Return [x, y] of the center of cell containing provided text 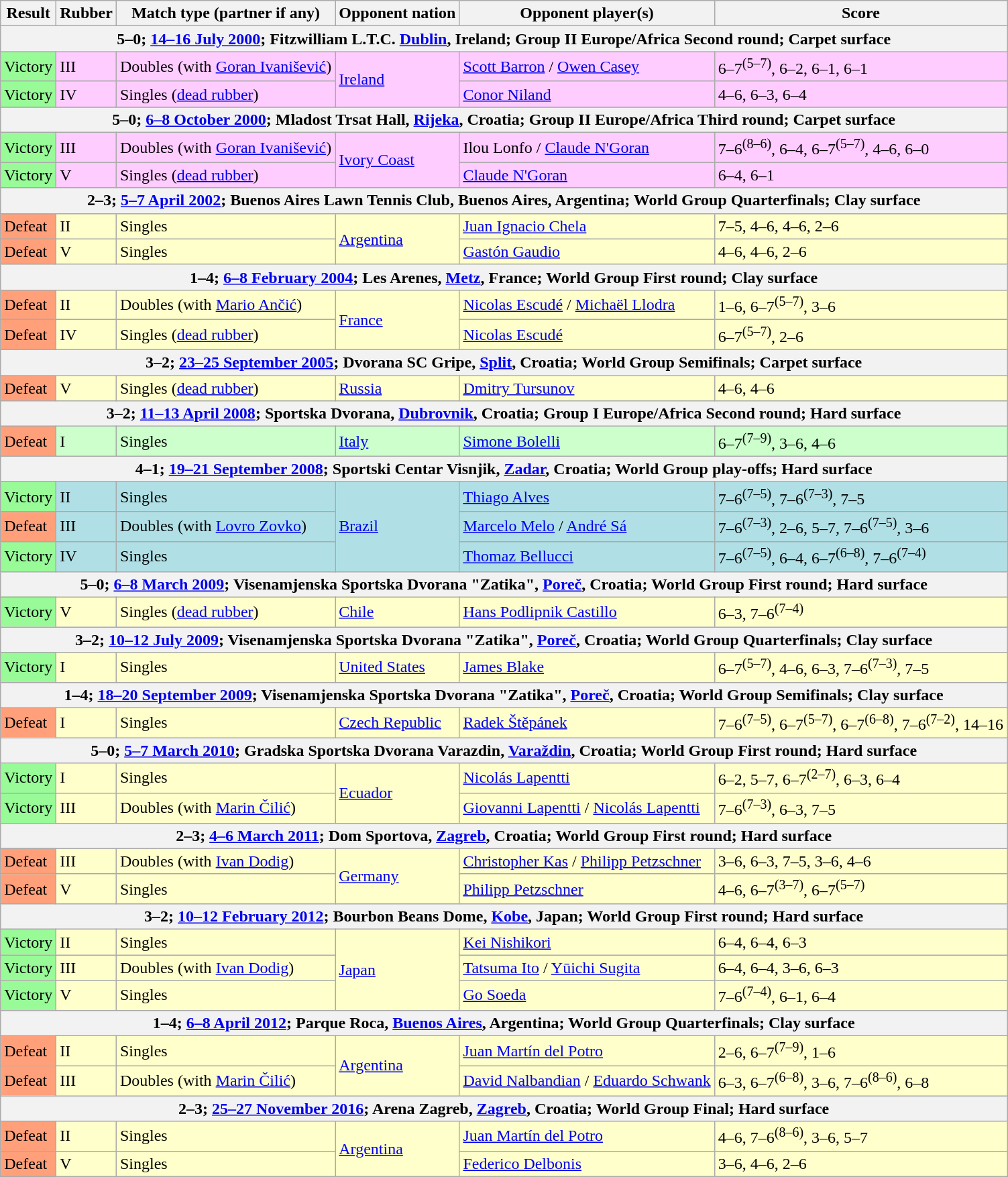
Claude N'Goran [587, 175]
Go Soeda [587, 995]
7–6(7–3), 6–3, 7–5 [860, 807]
Radek Štěpánek [587, 723]
6–7(5–7), 4–6, 6–3, 7–6(7–3), 7–5 [860, 668]
2–3; 25–27 November 2016; Arena Zagreb, Zagreb, Croatia; World Group Final; Hard surface [504, 1109]
2–3; 4–6 March 2011; Dom Sportova, Zagreb, Croatia; World Group First round; Hard surface [504, 836]
Italy [397, 441]
6–3, 7–6(7–4) [860, 612]
1–4; 6–8 April 2012; Parque Roca, Buenos Aires, Argentina; World Group Quarterfinals; Clay surface [504, 1023]
Nicolas Escudé / Michaël Llodra [587, 304]
Nicolas Escudé [587, 335]
Giovanni Lapentti / Nicolás Lapentti [587, 807]
6–7(5–7), 2–6 [860, 335]
6–2, 5–7, 6–7(2–7), 6–3, 6–4 [860, 778]
6–7(7–9), 3–6, 4–6 [860, 441]
David Nalbandian / Eduardo Schwank [587, 1081]
Result [28, 13]
5–0; 6–8 March 2009; Visenamjenska Sportska Dvorana "Zatika", Poreč, Croatia; World Group First round; Hard surface [504, 584]
4–6, 6–3, 6–4 [860, 94]
Doubles (with Lovro Zovko) [225, 527]
Federico Delbonis [587, 1164]
Dmitry Tursunov [587, 388]
Score [860, 13]
Germany [397, 876]
Simone Bolelli [587, 441]
4–1; 19–21 September 2008; Sportski Centar Visnjik, Zadar, Croatia; World Group play-offs; Hard surface [504, 469]
Russia [397, 388]
1–6, 6–7(5–7), 3–6 [860, 304]
7–6(7–3), 2–6, 5–7, 7–6(7–5), 3–6 [860, 527]
Czech Republic [397, 723]
6–4, 6–1 [860, 175]
Japan [397, 970]
5–0; 6–8 October 2000; Mladost Trsat Hall, Rijeka, Croatia; Group II Europe/Africa Third round; Carpet surface [504, 119]
3–2; 23–25 September 2005; Dvorana SC Gripe, Split, Croatia; World Group Semifinals; Carpet surface [504, 363]
6–7(5–7), 6–2, 6–1, 6–1 [860, 67]
7–6(7–5), 6–4, 6–7(6–8), 7–6(7–4) [860, 557]
3–6, 6–3, 7–5, 3–6, 4–6 [860, 861]
Hans Podlipnik Castillo [587, 612]
Scott Barron / Owen Casey [587, 67]
2–3; 5–7 April 2002; Buenos Aires Lawn Tennis Club, Buenos Aires, Argentina; World Group Quarterfinals; Clay surface [504, 201]
Philipp Petzschner [587, 889]
Ilou Lonfo / Claude N'Goran [587, 148]
6–4, 6–4, 6–3 [860, 942]
4–6, 4–6 [860, 388]
Kei Nishikori [587, 942]
3–6, 4–6, 2–6 [860, 1164]
Gastón Gaudio [587, 251]
France [397, 319]
Tatsuma Ito / Yūichi Sugita [587, 968]
3–2; 10–12 February 2012; Bourbon Beans Dome, Kobe, Japan; World Group First round; Hard surface [504, 917]
Chile [397, 612]
7–6(7–5), 7–6(7–3), 7–5 [860, 496]
4–6, 4–6, 2–6 [860, 251]
5–0; 14–16 July 2000; Fitzwilliam L.T.C. Dublin, Ireland; Group II Europe/Africa Second round; Carpet surface [504, 39]
United States [397, 668]
Brazil [397, 526]
1–4; 6–8 February 2004; Les Arenes, Metz, France; World Group First round; Clay surface [504, 277]
7–6(7–4), 6–1, 6–4 [860, 995]
Opponent nation [397, 13]
Ecuador [397, 793]
Ireland [397, 79]
6–4, 6–4, 3–6, 6–3 [860, 968]
Nicolás Lapentti [587, 778]
Thiago Alves [587, 496]
4–6, 6–7(3–7), 6–7(5–7) [860, 889]
6–3, 6–7(6–8), 3–6, 7–6(8–6), 6–8 [860, 1081]
5–0; 5–7 March 2010; Gradska Sportska Dvorana Varazdin, Varaždin, Croatia; World Group First round; Hard surface [504, 750]
3–2; 11–13 April 2008; Sportska Dvorana, Dubrovnik, Croatia; Group I Europe/Africa Second round; Hard surface [504, 414]
Christopher Kas / Philipp Petzschner [587, 861]
Marcelo Melo / André Sá [587, 527]
Rubber [87, 13]
Juan Ignacio Chela [587, 226]
Thomaz Bellucci [587, 557]
2–6, 6–7(7–9), 1–6 [860, 1052]
Match type (partner if any) [225, 13]
1–4; 18–20 September 2009; Visenamjenska Sportska Dvorana "Zatika", Poreč, Croatia; World Group Semifinals; Clay surface [504, 695]
Ivory Coast [397, 161]
7–6(8–6), 6–4, 6–7(5–7), 4–6, 6–0 [860, 148]
3–2; 10–12 July 2009; Visenamjenska Sportska Dvorana "Zatika", Poreč, Croatia; World Group Quarterfinals; Clay surface [504, 640]
4–6, 7–6(8–6), 3–6, 5–7 [860, 1136]
7–6(7–5), 6–7(5–7), 6–7(6–8), 7–6(7–2), 14–16 [860, 723]
Conor Niland [587, 94]
Doubles (with Mario Ančić) [225, 304]
James Blake [587, 668]
Opponent player(s) [587, 13]
7–5, 4–6, 4–6, 2–6 [860, 226]
